Pinpoint the cell where the given text exists, returning its [X, Y] midpoint coordinate. 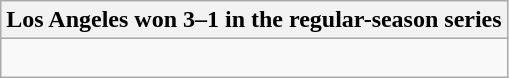
Los Angeles won 3–1 in the regular-season series [254, 20]
